Search for the cell housing the specified text and yield its [X, Y] center coordinate. 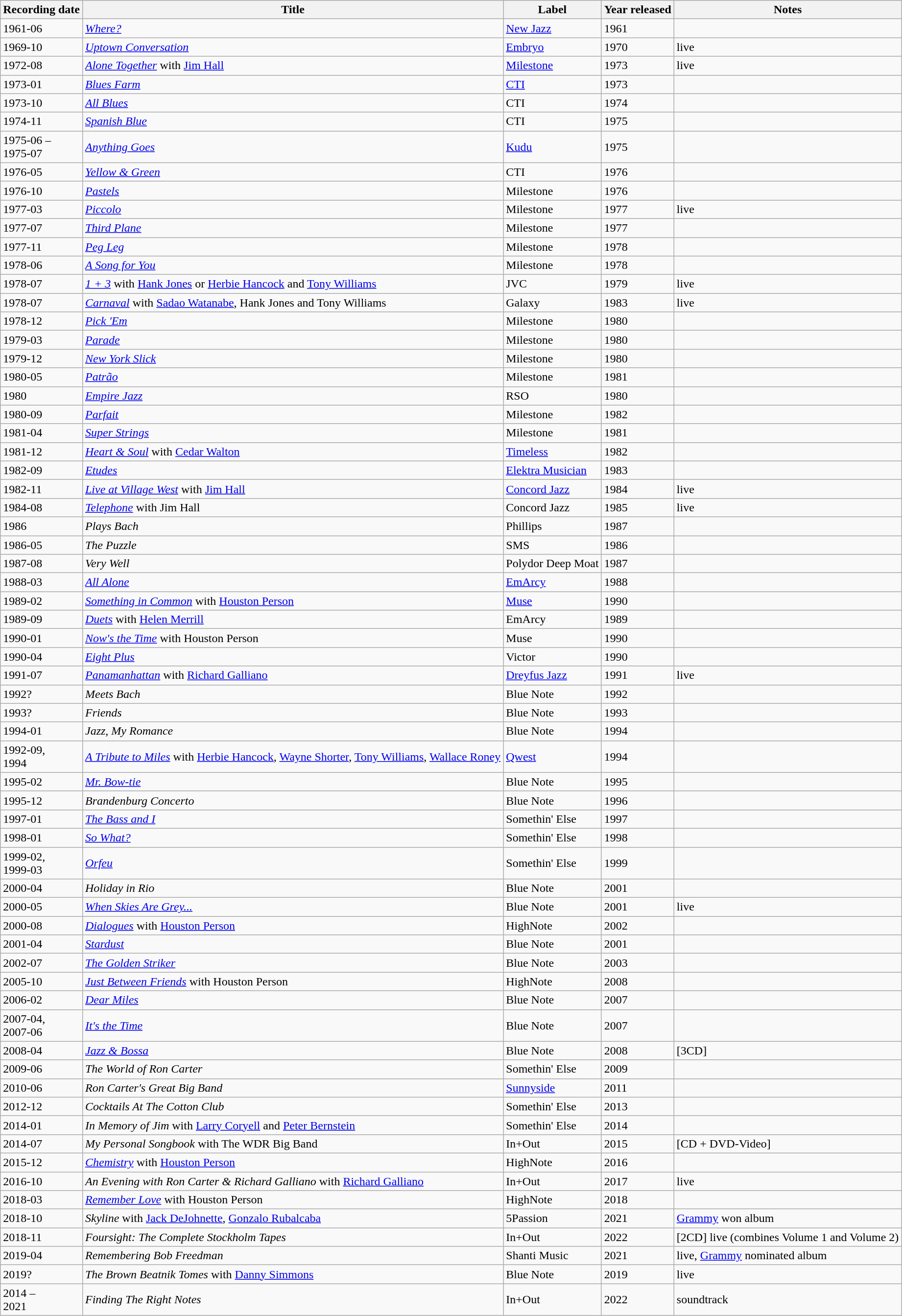
All Blues [293, 103]
Friends [293, 713]
1980-09 [42, 414]
1975-06 –1975-07 [42, 147]
1992 [638, 694]
Anything Goes [293, 147]
[CD + DVD-Video] [787, 1144]
Jazz & Bossa [293, 1051]
2018-10 [42, 1219]
2007-04, 2007-06 [42, 1026]
2008-04 [42, 1051]
1977-11 [42, 246]
1980-05 [42, 377]
Title [293, 10]
When Skies Are Grey... [293, 907]
Spanish Blue [293, 121]
Elektra Musician [552, 470]
The Puzzle [293, 545]
Brandenburg Concerto [293, 800]
Jazz, My Romance [293, 731]
Shanti Music [552, 1256]
Plays Bach [293, 526]
1993 [638, 713]
Pastels [293, 191]
soundtrack [787, 1300]
[3CD] [787, 1051]
Pick 'Em [293, 321]
Yellow & Green [293, 172]
1992-09, 1994 [42, 756]
2009 [638, 1069]
2016 [638, 1162]
Blues Farm [293, 84]
Holiday in Rio [293, 888]
1997-01 [42, 819]
Heart & Soul with Cedar Walton [293, 452]
1995 [638, 782]
1 + 3 with Hank Jones or Herbie Hancock and Tony Williams [293, 284]
1976-10 [42, 191]
Sunnyside [552, 1088]
2017 [638, 1181]
Label [552, 10]
1984-08 [42, 507]
1988-03 [42, 582]
Third Plane [293, 228]
2014 [638, 1125]
My Personal Songbook with The WDR Big Band [293, 1144]
1961-06 [42, 28]
1974-11 [42, 121]
The Bass and I [293, 819]
2006-02 [42, 1000]
Remembering Bob Freedman [293, 1256]
2009-06 [42, 1069]
2019? [42, 1274]
The Golden Striker [293, 963]
Chemistry with Houston Person [293, 1162]
live, Grammy nominated album [787, 1256]
[2CD] live (combines Volume 1 and Volume 2) [787, 1237]
Notes [787, 10]
1998 [638, 837]
1981-12 [42, 452]
2019-04 [42, 1256]
Peg Leg [293, 246]
Duets with Helen Merrill [293, 620]
1994-01 [42, 731]
New York Slick [293, 359]
1999 [638, 863]
1981-04 [42, 433]
The Brown Beatnik Tomes with Danny Simmons [293, 1274]
2000-05 [42, 907]
Alone Together with Jim Hall [293, 66]
New Jazz [552, 28]
Foursight: The Complete Stockholm Tapes [293, 1237]
2018 [638, 1200]
1982-09 [42, 470]
Now's the Time with Houston Person [293, 638]
Dear Miles [293, 1000]
2015-12 [42, 1162]
2013 [638, 1106]
Victor [552, 657]
Cocktails At The Cotton Club [293, 1106]
1973-01 [42, 84]
1977-03 [42, 209]
Uptown Conversation [293, 47]
2000-04 [42, 888]
Phillips [552, 526]
1982-11 [42, 489]
JVC [552, 284]
Remember Love with Houston Person [293, 1200]
2005-10 [42, 981]
In Memory of Jim with Larry Coryell and Peter Bernstein [293, 1125]
5Passion [552, 1219]
1996 [638, 800]
Live at Village West with Jim Hall [293, 489]
2014-01 [42, 1125]
Patrão [293, 377]
Parade [293, 340]
Panamanhattan with Richard Galliano [293, 675]
1979-03 [42, 340]
Etudes [293, 470]
2002-07 [42, 963]
Something in Common with Houston Person [293, 601]
1998-01 [42, 837]
2014 –2021 [42, 1300]
2016-10 [42, 1181]
2019 [638, 1274]
Dreyfus Jazz [552, 675]
Piccolo [293, 209]
1970 [638, 47]
An Evening with Ron Carter & Richard Galliano with Richard Galliano [293, 1181]
It's the Time [293, 1026]
1999-02, 1999-03 [42, 863]
Finding The Right Notes [293, 1300]
1990-01 [42, 638]
1978-12 [42, 321]
Galaxy [552, 303]
2001-04 [42, 944]
Skyline with Jack DeJohnette, Gonzalo Rubalcaba [293, 1219]
1993? [42, 713]
1995-02 [42, 782]
1969-10 [42, 47]
Year released [638, 10]
1992? [42, 694]
1977-07 [42, 228]
2015 [638, 1144]
Telephone with Jim Hall [293, 507]
A Song for You [293, 265]
1979-12 [42, 359]
Empire Jazz [293, 396]
2002 [638, 926]
RSO [552, 396]
Just Between Friends with Houston Person [293, 981]
1995-12 [42, 800]
Super Strings [293, 433]
The World of Ron Carter [293, 1069]
2018-03 [42, 1200]
All Alone [293, 582]
1989-09 [42, 620]
1961 [638, 28]
Parfait [293, 414]
1989 [638, 620]
2000-08 [42, 926]
Mr. Bow-tie [293, 782]
1973-10 [42, 103]
Ron Carter's Great Big Band [293, 1088]
A Tribute to Miles with Herbie Hancock, Wayne Shorter, Tony Williams, Wallace Roney [293, 756]
1974 [638, 103]
2011 [638, 1088]
1991 [638, 675]
1979 [638, 284]
1991-07 [42, 675]
Qwest [552, 756]
1976-05 [42, 172]
Eight Plus [293, 657]
1978-06 [42, 265]
Where? [293, 28]
1987-08 [42, 564]
2012-12 [42, 1106]
1997 [638, 819]
Embryo [552, 47]
2018-11 [42, 1237]
1972-08 [42, 66]
Polydor Deep Moat [552, 564]
Timeless [552, 452]
So What? [293, 837]
Orfeu [293, 863]
Dialogues with Houston Person [293, 926]
1990-04 [42, 657]
Kudu [552, 147]
Very Well [293, 564]
1988 [638, 582]
Stardust [293, 944]
1985 [638, 507]
Carnaval with Sadao Watanabe, Hank Jones and Tony Williams [293, 303]
Meets Bach [293, 694]
2003 [638, 963]
1986-05 [42, 545]
2014-07 [42, 1144]
Recording date [42, 10]
2010-06 [42, 1088]
1989-02 [42, 601]
Grammy won album [787, 1219]
SMS [552, 545]
1984 [638, 489]
